Output the (X, Y) coordinate of the center of the cell containing the given text.  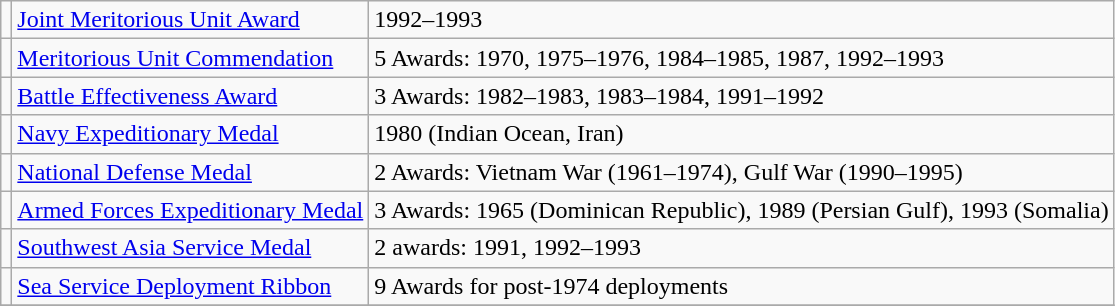
Battle Effectiveness Award (190, 96)
Southwest Asia Service Medal (190, 248)
9 Awards for post-1974 deployments (742, 286)
Joint Meritorious Unit Award (190, 20)
1992–1993 (742, 20)
3 Awards: 1982–1983, 1983–1984, 1991–1992 (742, 96)
2 Awards: Vietnam War (1961–1974), Gulf War (1990–1995) (742, 172)
5 Awards: 1970, 1975–1976, 1984–1985, 1987, 1992–1993 (742, 58)
1980 (Indian Ocean, Iran) (742, 134)
Meritorious Unit Commendation (190, 58)
Sea Service Deployment Ribbon (190, 286)
2 awards: 1991, 1992–1993 (742, 248)
Armed Forces Expeditionary Medal (190, 210)
National Defense Medal (190, 172)
3 Awards: 1965 (Dominican Republic), 1989 (Persian Gulf), 1993 (Somalia) (742, 210)
Navy Expeditionary Medal (190, 134)
